Return the (x, y) coordinate for the center point of the cell that contains the specified text.  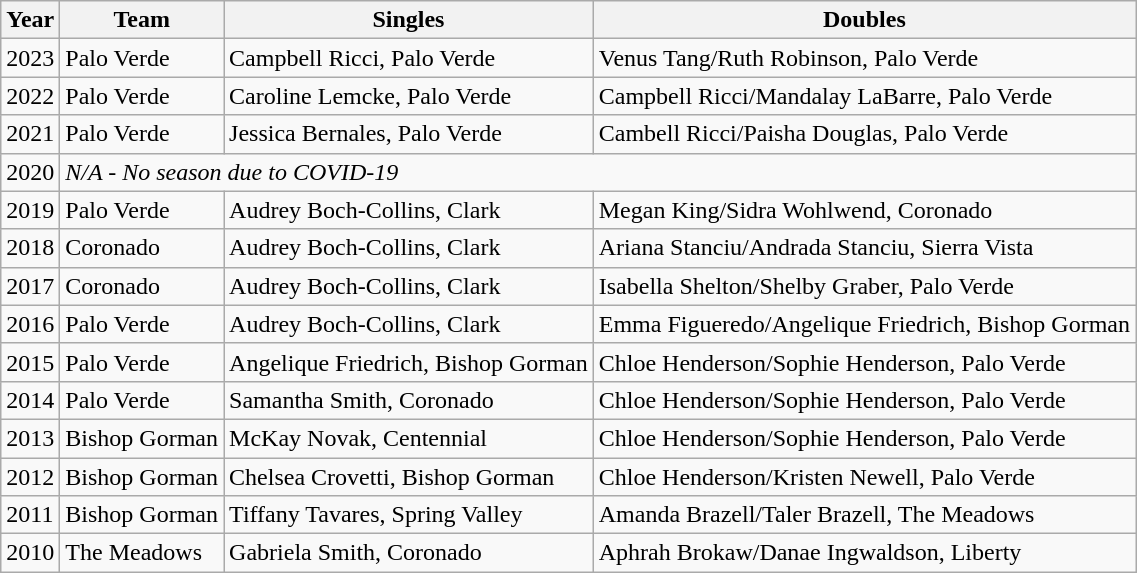
2011 (30, 515)
2010 (30, 553)
2023 (30, 58)
2021 (30, 134)
2012 (30, 477)
2020 (30, 172)
Campbell Ricci/Mandalay LaBarre, Palo Verde (864, 96)
Isabella Shelton/Shelby Graber, Palo Verde (864, 286)
Aphrah Brokaw/Danae Ingwaldson, Liberty (864, 553)
Singles (409, 20)
Amanda Brazell/Taler Brazell, The Meadows (864, 515)
Chloe Henderson/Kristen Newell, Palo Verde (864, 477)
2019 (30, 210)
Chelsea Crovetti, Bishop Gorman (409, 477)
Emma Figueredo/Angelique Friedrich, Bishop Gorman (864, 324)
2022 (30, 96)
Gabriela Smith, Coronado (409, 553)
Angelique Friedrich, Bishop Gorman (409, 362)
N/A - No season due to COVID-19 (598, 172)
2014 (30, 400)
2013 (30, 438)
Caroline Lemcke, Palo Verde (409, 96)
2018 (30, 248)
2015 (30, 362)
Tiffany Tavares, Spring Valley (409, 515)
Venus Tang/Ruth Robinson, Palo Verde (864, 58)
2016 (30, 324)
Jessica Bernales, Palo Verde (409, 134)
Team (142, 20)
Megan King/Sidra Wohlwend, Coronado (864, 210)
Ariana Stanciu/Andrada Stanciu, Sierra Vista (864, 248)
The Meadows (142, 553)
Doubles (864, 20)
Year (30, 20)
Cambell Ricci/Paisha Douglas, Palo Verde (864, 134)
McKay Novak, Centennial (409, 438)
2017 (30, 286)
Samantha Smith, Coronado (409, 400)
Campbell Ricci, Palo Verde (409, 58)
